Locate the cell with the specified text and output its (X, Y) center coordinate. 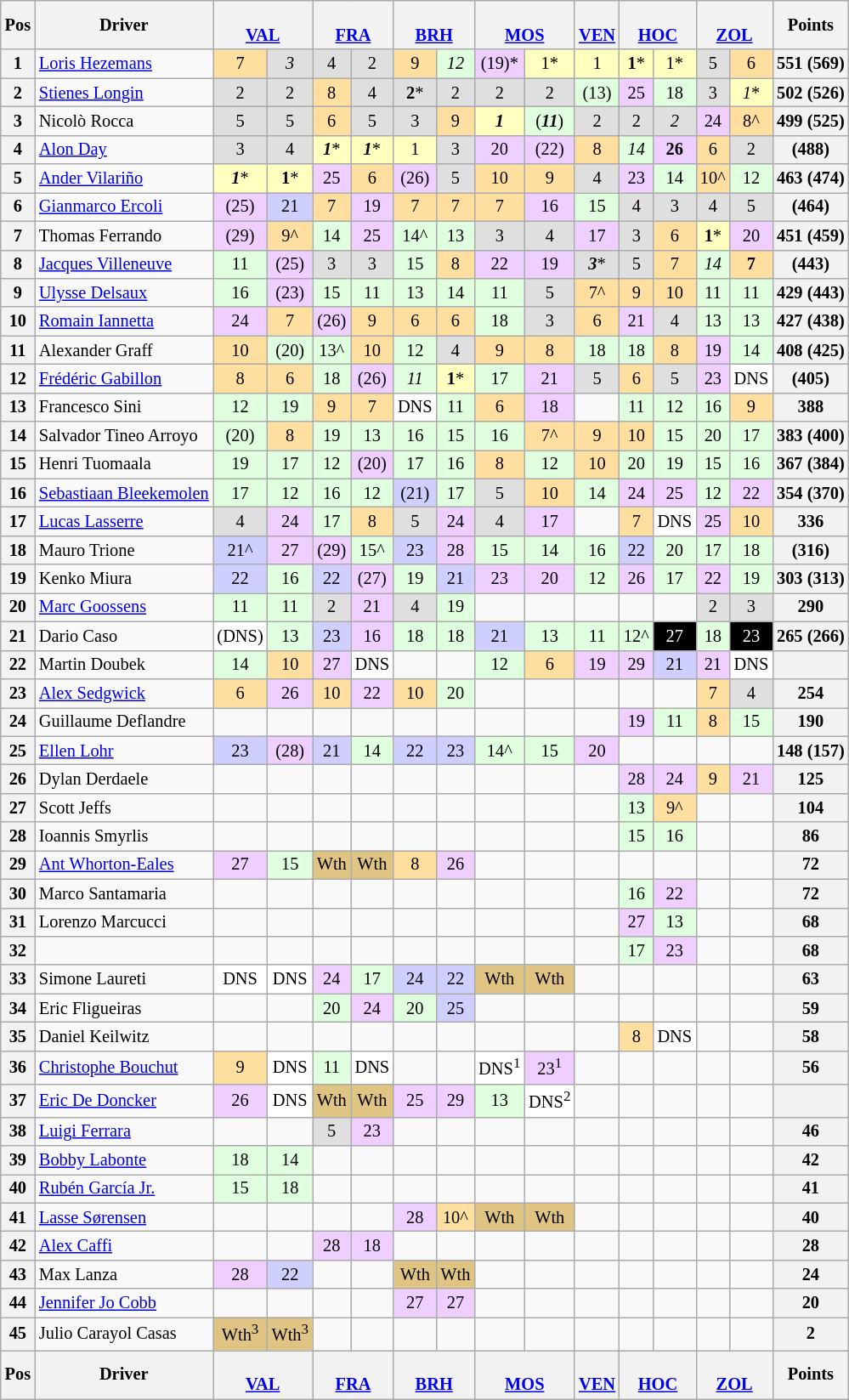
(23) (291, 292)
551 (569) (811, 64)
Daniel Keilwitz (124, 1036)
104 (811, 808)
44 (18, 1303)
499 (525) (811, 121)
125 (811, 779)
3* (597, 264)
Francesco Sini (124, 407)
254 (811, 693)
Martin Doubek (124, 665)
Kenko Miura (124, 579)
(11) (549, 121)
Rubén García Jr. (124, 1188)
DNS1 (500, 1068)
37 (18, 1100)
63 (811, 979)
Jacques Villeneuve (124, 264)
Dario Caso (124, 636)
Jennifer Jo Cobb (124, 1303)
Simone Laureti (124, 979)
DNS2 (549, 1100)
(316) (811, 550)
Stienes Longin (124, 93)
(464) (811, 207)
35 (18, 1036)
45 (18, 1333)
(27) (372, 579)
Loris Hezemans (124, 64)
(443) (811, 264)
31 (18, 922)
Ander Vilariño (124, 179)
Christophe Bouchut (124, 1068)
Lucas Lasserre (124, 521)
367 (384) (811, 464)
(405) (811, 378)
265 (266) (811, 636)
451 (459) (811, 235)
Gianmarco Ercoli (124, 207)
502 (526) (811, 93)
(488) (811, 150)
383 (400) (811, 436)
(28) (291, 751)
Ulysse Delsaux (124, 292)
(13) (597, 93)
30 (18, 893)
354 (370) (811, 493)
8^ (751, 121)
Max Lanza (124, 1274)
Scott Jeffs (124, 808)
86 (811, 836)
Julio Carayol Casas (124, 1333)
38 (18, 1131)
388 (811, 407)
Romain Iannetta (124, 321)
463 (474) (811, 179)
Marco Santamaria (124, 893)
429 (443) (811, 292)
190 (811, 722)
Alon Day (124, 150)
Alexander Graff (124, 350)
Bobby Labonte (124, 1160)
21^ (241, 550)
290 (811, 607)
36 (18, 1068)
56 (811, 1068)
Guillaume Deflandre (124, 722)
34 (18, 1008)
(19)* (500, 64)
39 (18, 1160)
32 (18, 950)
Alex Sedgwick (124, 693)
Sebastiaan Bleekemolen (124, 493)
59 (811, 1008)
(22) (549, 150)
148 (157) (811, 751)
Ioannis Smyrlis (124, 836)
15^ (372, 550)
Dylan Derdaele (124, 779)
231 (549, 1068)
Eric De Doncker (124, 1100)
12^ (637, 636)
Eric Fligueiras (124, 1008)
Ant Whorton-Eales (124, 864)
Lorenzo Marcucci (124, 922)
427 (438) (811, 321)
408 (425) (811, 350)
Ellen Lohr (124, 751)
33 (18, 979)
Marc Goossens (124, 607)
58 (811, 1036)
Frédéric Gabillon (124, 378)
336 (811, 521)
Nicolò Rocca (124, 121)
(21) (415, 493)
13^ (331, 350)
43 (18, 1274)
Alex Caffi (124, 1245)
303 (313) (811, 579)
46 (811, 1131)
2* (415, 93)
Thomas Ferrando (124, 235)
Lasse Sørensen (124, 1217)
Mauro Trione (124, 550)
Salvador Tineo Arroyo (124, 436)
(DNS) (241, 636)
Henri Tuomaala (124, 464)
Luigi Ferrara (124, 1131)
